Provide the (x, y) coordinate of the cell's center where the given text is located.  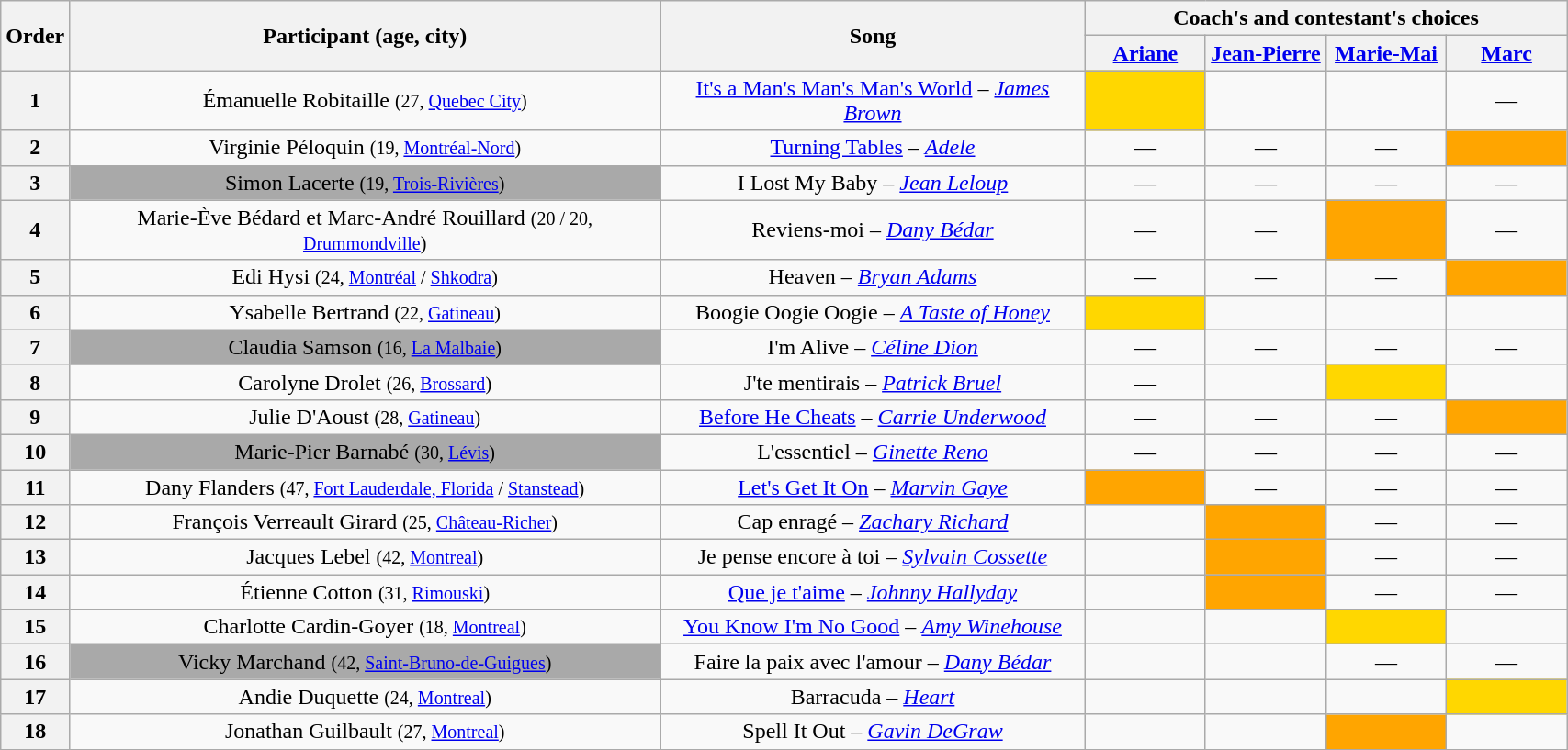
6 (35, 312)
Jean-Pierre (1266, 53)
7 (35, 347)
8 (35, 382)
Marie-Pier Barnabé (30, Lévis) (366, 452)
Ysabelle Bertrand (22, Gatineau) (366, 312)
Andie Duquette (24, Montreal) (366, 697)
3 (35, 183)
Jonathan Guilbault (27, Montreal) (366, 732)
Turning Tables – Adele (873, 148)
17 (35, 697)
Marie-Ève Bédard et Marc-André Rouillard (20 / 20, Drummondville) (366, 229)
Julie D'Aoust (28, Gatineau) (366, 417)
16 (35, 662)
L'essentiel – Ginette Reno (873, 452)
Jacques Lebel (42, Montreal) (366, 557)
Cap enragé – Zachary Richard (873, 522)
François Verreault Girard (25, Château-Richer) (366, 522)
Before He Cheats – Carrie Underwood (873, 417)
J'te mentirais – Patrick Bruel (873, 382)
It's a Man's Man's Man's World – James Brown (873, 101)
I'm Alive – Céline Dion (873, 347)
You Know I'm No Good – Amy Winehouse (873, 627)
Ariane (1145, 53)
Virginie Péloquin (19, Montréal-Nord) (366, 148)
1 (35, 101)
11 (35, 487)
Let's Get It On – Marvin Gaye (873, 487)
Participant (age, city) (366, 36)
2 (35, 148)
18 (35, 732)
Faire la paix avec l'amour – Dany Bédar (873, 662)
13 (35, 557)
Reviens-moi – Dany Bédar (873, 229)
Claudia Samson (16, La Malbaie) (366, 347)
9 (35, 417)
12 (35, 522)
Vicky Marchand (42, Saint-Bruno-de-Guigues) (366, 662)
Song (873, 36)
15 (35, 627)
Barracuda – Heart (873, 697)
Étienne Cotton (31, Rimouski) (366, 592)
Coach's and contestant's choices (1325, 18)
Order (35, 36)
Carolyne Drolet (26, Brossard) (366, 382)
Simon Lacerte (19, Trois-Rivières) (366, 183)
Je pense encore à toi – Sylvain Cossette (873, 557)
Marie-Mai (1387, 53)
Que je t'aime – Johnny Hallyday (873, 592)
I Lost My Baby – Jean Leloup (873, 183)
Émanuelle Robitaille (27, Quebec City) (366, 101)
Boogie Oogie Oogie – A Taste of Honey (873, 312)
Charlotte Cardin-Goyer (18, Montreal) (366, 627)
Edi Hysi (24, Montréal / Shkodra) (366, 277)
5 (35, 277)
14 (35, 592)
Spell It Out – Gavin DeGraw (873, 732)
4 (35, 229)
Dany Flanders (47, Fort Lauderdale, Florida / Stanstead) (366, 487)
Heaven – Bryan Adams (873, 277)
10 (35, 452)
Marc (1506, 53)
